Identify which cell holds the provided text, then report its [X, Y] central coordinate. 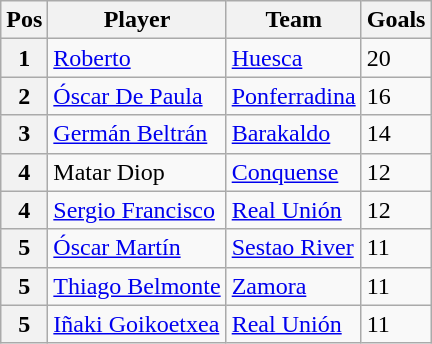
Germán Beltrán [137, 134]
Team [294, 20]
Sergio Francisco [137, 210]
Player [137, 20]
Thiago Belmonte [137, 286]
20 [396, 58]
Óscar De Paula [137, 96]
3 [24, 134]
Matar Diop [137, 172]
Goals [396, 20]
Barakaldo [294, 134]
16 [396, 96]
Ponferradina [294, 96]
Iñaki Goikoetxea [137, 324]
14 [396, 134]
Pos [24, 20]
2 [24, 96]
Zamora [294, 286]
Huesca [294, 58]
Óscar Martín [137, 248]
Roberto [137, 58]
Conquense [294, 172]
Sestao River [294, 248]
1 [24, 58]
